Pinpoint the cell where the given text exists, returning its [x, y] midpoint coordinate. 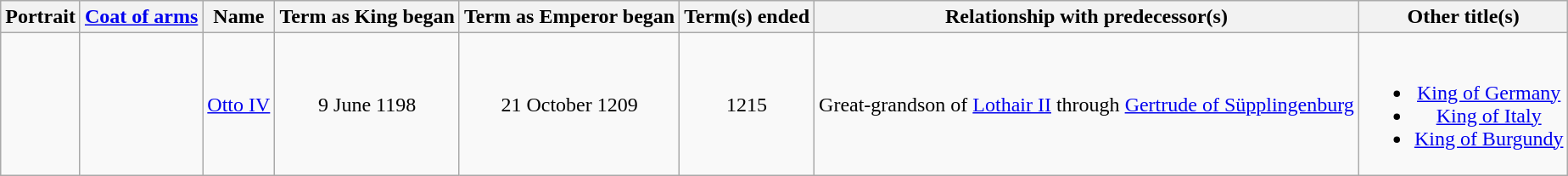
Term(s) ended [747, 17]
Term as Emperor began [568, 17]
Otto IV [239, 104]
1215 [747, 104]
Term as King began [367, 17]
Great-grandson of Lothair II through Gertrude of Süpplingenburg [1087, 104]
Portrait [41, 17]
King of GermanyKing of ItalyKing of Burgundy [1463, 104]
Other title(s) [1463, 17]
Name [239, 17]
9 June 1198 [367, 104]
Relationship with predecessor(s) [1087, 17]
21 October 1209 [568, 104]
Coat of arms [141, 17]
